Locate the cell with the specified text and output its (X, Y) center coordinate. 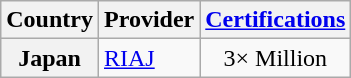
Provider (148, 20)
Japan (50, 58)
3× Million (276, 58)
RIAJ (148, 58)
Certifications (276, 20)
Country (50, 20)
